Find where the given text appears and provide that cell's center as (x, y) coordinate. 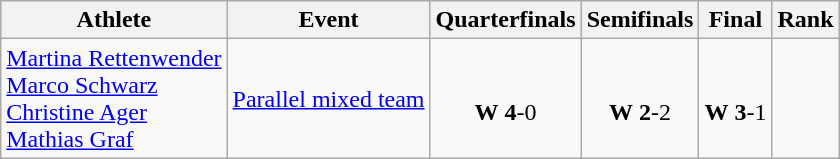
W 3-1 (736, 98)
Martina RettenwenderMarco SchwarzChristine AgerMathias Graf (114, 98)
Semifinals (640, 20)
W 4-0 (506, 98)
Quarterfinals (506, 20)
Final (736, 20)
Event (328, 20)
W 2-2 (640, 98)
Athlete (114, 20)
Parallel mixed team (328, 98)
Rank (806, 20)
